Pinpoint the cell where the given text exists, returning its [x, y] midpoint coordinate. 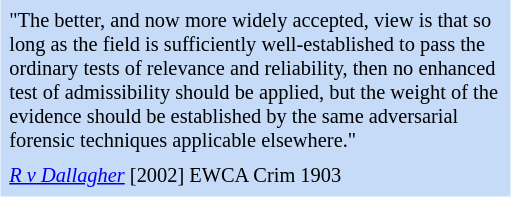
R v Dallagher [2002] EWCA Crim 1903 [256, 176]
